Scan for the cell matching the given text and deliver its [X, Y] coordinate at center. 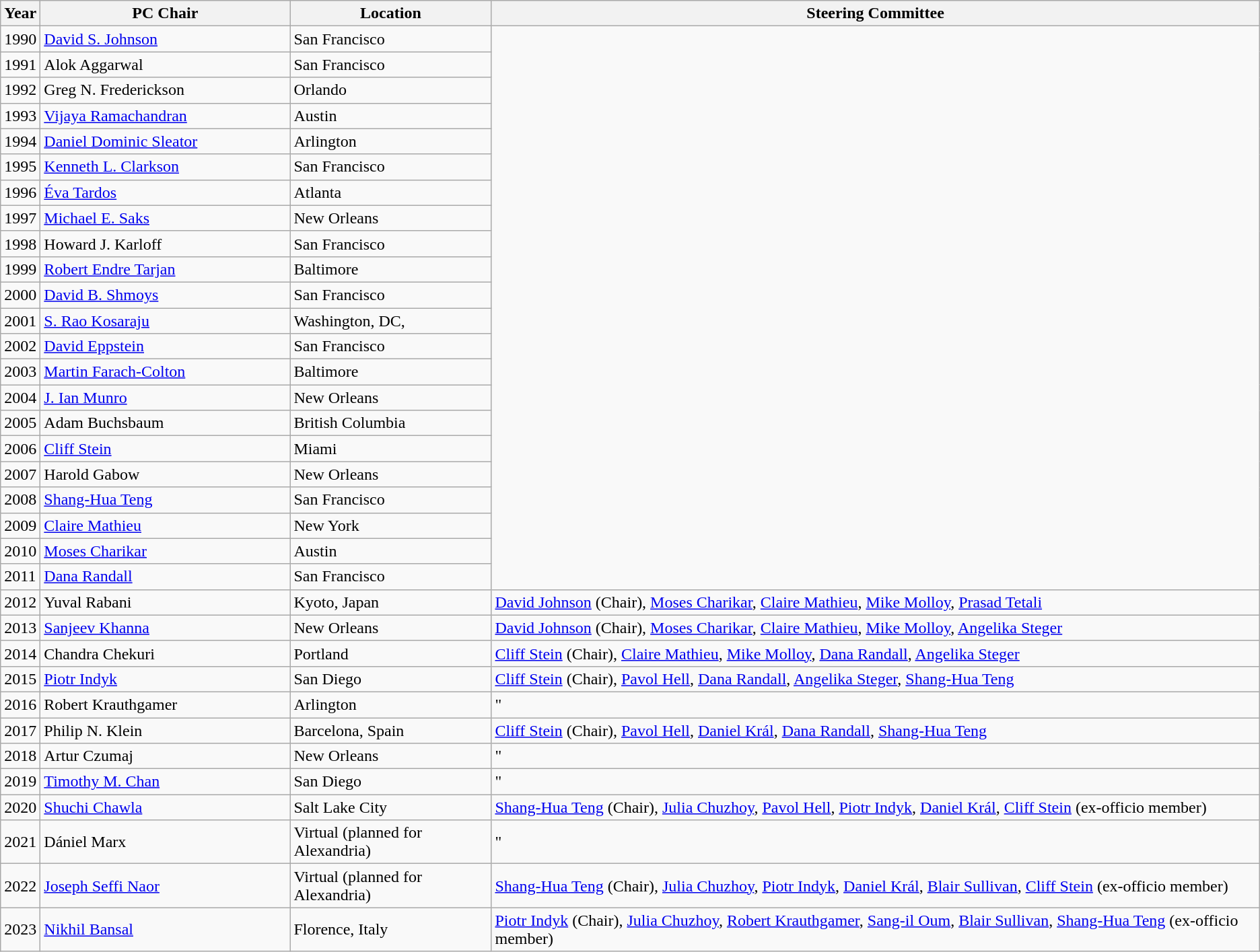
Cliff Stein (Chair), Pavol Hell, Dana Randall, Angelika Steger, Shang-Hua Teng [875, 679]
Barcelona, Spain [390, 730]
S. Rao Kosaraju [166, 321]
Shang-Hua Teng (Chair), Julia Chuzhoy, Piotr Indyk, Daniel Král, Blair Sullivan, Cliff Stein (ex-officio member) [875, 885]
Alok Aggarwal [166, 65]
Dana Randall [166, 577]
Miami [390, 449]
Atlanta [390, 192]
2006 [20, 449]
Salt Lake City [390, 807]
Dániel Marx [166, 842]
Cliff Stein (Chair), Claire Mathieu, Mike Molloy, Dana Randall, Angelika Steger [875, 653]
1995 [20, 167]
2001 [20, 321]
Artur Czumaj [166, 756]
1990 [20, 39]
2019 [20, 782]
Timothy M. Chan [166, 782]
Shang-Hua Teng [166, 500]
1994 [20, 141]
1999 [20, 269]
David Johnson (Chair), Moses Charikar, Claire Mathieu, Mike Molloy, Prasad Tetali [875, 602]
2007 [20, 474]
2014 [20, 653]
Kyoto, Japan [390, 602]
David B. Shmoys [166, 295]
Cliff Stein (Chair), Pavol Hell, Daniel Král, Dana Randall, Shang-Hua Teng [875, 730]
Robert Endre Tarjan [166, 269]
Moses Charikar [166, 551]
Orlando [390, 90]
Yuval Rabani [166, 602]
British Columbia [390, 423]
David Johnson (Chair), Moses Charikar, Claire Mathieu, Mike Molloy, Angelika Steger [875, 628]
Éva Tardos [166, 192]
2023 [20, 930]
Piotr Indyk [166, 679]
Shang-Hua Teng (Chair), Julia Chuzhoy, Pavol Hell, Piotr Indyk, Daniel Král, Cliff Stein (ex-officio member) [875, 807]
Steering Committee [875, 13]
Shuchi Chawla [166, 807]
Portland [390, 653]
2020 [20, 807]
1993 [20, 116]
Daniel Dominic Sleator [166, 141]
Vijaya Ramachandran [166, 116]
Washington, DC, [390, 321]
2013 [20, 628]
1991 [20, 65]
1992 [20, 90]
Florence, Italy [390, 930]
2016 [20, 704]
Chandra Chekuri [166, 653]
Claire Mathieu [166, 525]
2021 [20, 842]
2022 [20, 885]
PC Chair [166, 13]
Kenneth L. Clarkson [166, 167]
2012 [20, 602]
Nikhil Bansal [166, 930]
2017 [20, 730]
1998 [20, 244]
2010 [20, 551]
2015 [20, 679]
Adam Buchsbaum [166, 423]
2018 [20, 756]
David S. Johnson [166, 39]
Robert Krauthgamer [166, 704]
2009 [20, 525]
Greg N. Frederickson [166, 90]
2004 [20, 398]
2000 [20, 295]
Howard J. Karloff [166, 244]
Michael E. Saks [166, 218]
1996 [20, 192]
Year [20, 13]
David Eppstein [166, 346]
2005 [20, 423]
2011 [20, 577]
1997 [20, 218]
J. Ian Munro [166, 398]
Sanjeev Khanna [166, 628]
2008 [20, 500]
Harold Gabow [166, 474]
Location [390, 13]
Cliff Stein [166, 449]
2003 [20, 372]
Martin Farach-Colton [166, 372]
Philip N. Klein [166, 730]
2002 [20, 346]
Joseph Seffi Naor [166, 885]
New York [390, 525]
Piotr Indyk (Chair), Julia Chuzhoy, Robert Krauthgamer, Sang-il Oum, Blair Sullivan, Shang-Hua Teng (ex-officio member) [875, 930]
